Provide the (x, y) coordinate of the cell's center where the given text is located.  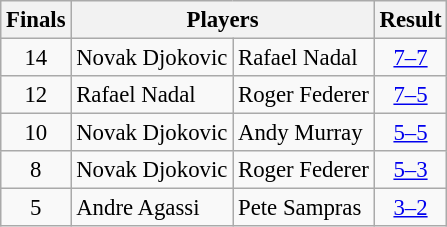
Pete Sampras (304, 208)
Result (410, 20)
5–3 (410, 170)
Finals (36, 20)
Players (222, 20)
Andy Murray (304, 133)
3–2 (410, 208)
12 (36, 95)
10 (36, 133)
5–5 (410, 133)
7–7 (410, 58)
7–5 (410, 95)
5 (36, 208)
Andre Agassi (152, 208)
8 (36, 170)
14 (36, 58)
